Search for the cell housing the specified text and yield its [X, Y] center coordinate. 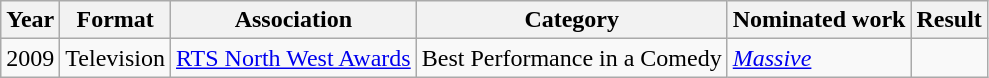
Massive [819, 58]
Category [572, 20]
Result [949, 20]
Format [116, 20]
Nominated work [819, 20]
RTS North West Awards [294, 58]
Association [294, 20]
2009 [30, 58]
Year [30, 20]
Best Performance in a Comedy [572, 58]
Television [116, 58]
